Determine the [X, Y] coordinate at the center of the cell enclosing the given text.  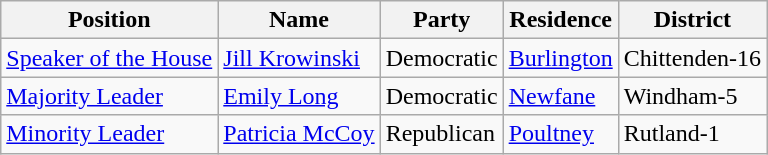
Jill Krowinski [299, 58]
Newfane [560, 96]
Patricia McCoy [299, 134]
Position [110, 20]
Name [299, 20]
Rutland-1 [692, 134]
District [692, 20]
Speaker of the House [110, 58]
Windham-5 [692, 96]
Emily Long [299, 96]
Minority Leader [110, 134]
Republican [442, 134]
Majority Leader [110, 96]
Residence [560, 20]
Burlington [560, 58]
Party [442, 20]
Chittenden-16 [692, 58]
Poultney [560, 134]
